Output the [x, y] coordinate of the center of the cell containing the given text.  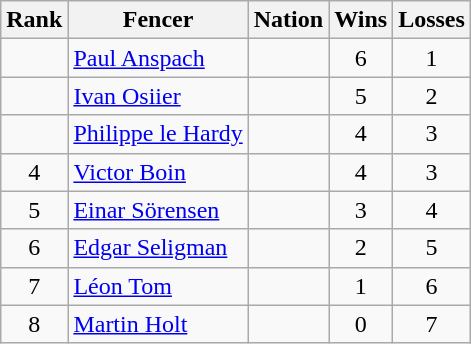
Martin Holt [158, 324]
Einar Sörensen [158, 210]
Wins [361, 20]
Ivan Osiier [158, 96]
Paul Anspach [158, 58]
Nation [288, 20]
Victor Boin [158, 172]
Rank [34, 20]
Léon Tom [158, 286]
Losses [432, 20]
8 [34, 324]
Philippe le Hardy [158, 134]
Edgar Seligman [158, 248]
Fencer [158, 20]
0 [361, 324]
